From the cell containing the given text, extract its center point as (x, y) coordinate. 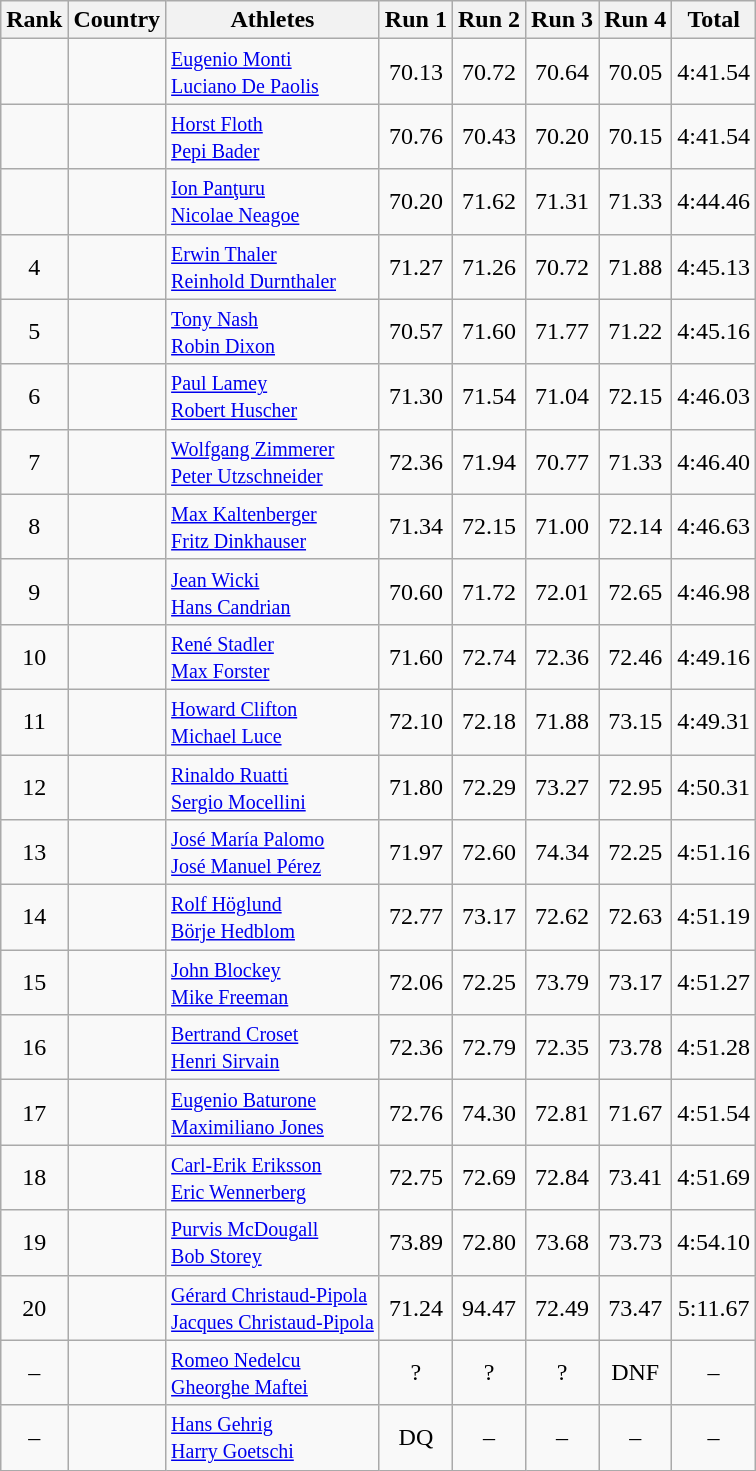
71.72 (488, 592)
73.27 (562, 786)
4:51.69 (714, 1178)
14 (34, 918)
4:45.13 (714, 266)
72.95 (636, 786)
15 (34, 982)
71.97 (416, 852)
70.77 (562, 462)
71.34 (416, 526)
19 (34, 1242)
72.81 (562, 1112)
John Blockey Mike Freeman (273, 982)
4:46.98 (714, 592)
72.74 (488, 656)
73.79 (562, 982)
94.47 (488, 1308)
Ion Panţuru Nicolae Neagoe (273, 202)
José María Palomo José Manuel Pérez (273, 852)
70.13 (416, 72)
74.30 (488, 1112)
Hans Gehrig Harry Goetschi (273, 1438)
72.49 (562, 1308)
72.79 (488, 1048)
8 (34, 526)
Jean Wicki Hans Candrian (273, 592)
70.64 (562, 72)
70.57 (416, 332)
6 (34, 396)
70.43 (488, 136)
72.10 (416, 722)
71.27 (416, 266)
72.76 (416, 1112)
72.77 (416, 918)
Tony Nash Robin Dixon (273, 332)
9 (34, 592)
73.15 (636, 722)
4:44.46 (714, 202)
13 (34, 852)
Howard Clifton Michael Luce (273, 722)
71.80 (416, 786)
Run 3 (562, 20)
73.41 (636, 1178)
DNF (636, 1372)
5:11.67 (714, 1308)
70.76 (416, 136)
16 (34, 1048)
72.01 (562, 592)
71.22 (636, 332)
71.00 (562, 526)
Bertrand Croset Henri Sirvain (273, 1048)
20 (34, 1308)
4:46.40 (714, 462)
73.73 (636, 1242)
12 (34, 786)
72.63 (636, 918)
Wolfgang Zimmerer Peter Utzschneider (273, 462)
4 (34, 266)
Carl-Erik Eriksson Eric Wennerberg (273, 1178)
Country (117, 20)
11 (34, 722)
71.54 (488, 396)
73.89 (416, 1242)
4:49.16 (714, 656)
4:51.28 (714, 1048)
72.18 (488, 722)
70.05 (636, 72)
4:46.03 (714, 396)
Athletes (273, 20)
Romeo Nedelcu Gheorghe Maftei (273, 1372)
Rank (34, 20)
Run 2 (488, 20)
4:49.31 (714, 722)
10 (34, 656)
Rinaldo Ruatti Sergio Mocellini (273, 786)
4:51.54 (714, 1112)
71.04 (562, 396)
Horst Floth Pepi Bader (273, 136)
Run 4 (636, 20)
72.46 (636, 656)
72.65 (636, 592)
72.60 (488, 852)
Rolf Höglund Börje Hedblom (273, 918)
72.62 (562, 918)
72.84 (562, 1178)
71.62 (488, 202)
Gérard Christaud-Pipola Jacques Christaud-Pipola (273, 1308)
Purvis McDougall Bob Storey (273, 1242)
71.24 (416, 1308)
4:45.16 (714, 332)
71.30 (416, 396)
4:51.19 (714, 918)
73.78 (636, 1048)
17 (34, 1112)
5 (34, 332)
74.34 (562, 852)
René Stadler Max Forster (273, 656)
18 (34, 1178)
70.60 (416, 592)
Total (714, 20)
73.68 (562, 1242)
Max Kaltenberger Fritz Dinkhauser (273, 526)
72.29 (488, 786)
72.80 (488, 1242)
DQ (416, 1438)
72.14 (636, 526)
Erwin Thaler Reinhold Durnthaler (273, 266)
4:51.16 (714, 852)
71.26 (488, 266)
4:54.10 (714, 1242)
71.67 (636, 1112)
72.06 (416, 982)
72.75 (416, 1178)
Eugenio Monti Luciano De Paolis (273, 72)
72.35 (562, 1048)
Eugenio Baturone Maximiliano Jones (273, 1112)
73.47 (636, 1308)
4:50.31 (714, 786)
Paul Lamey Robert Huscher (273, 396)
72.69 (488, 1178)
Run 1 (416, 20)
71.31 (562, 202)
70.15 (636, 136)
71.77 (562, 332)
4:46.63 (714, 526)
7 (34, 462)
4:51.27 (714, 982)
71.94 (488, 462)
